For the text-containing cell, return its midpoint in [X, Y] coordinate format. 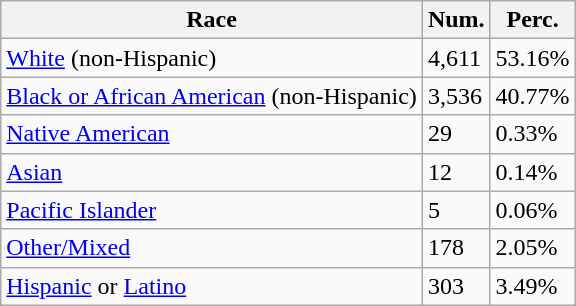
2.05% [532, 248]
178 [456, 248]
0.33% [532, 134]
0.14% [532, 172]
Perc. [532, 20]
Black or African American (non-Hispanic) [212, 96]
3.49% [532, 286]
Native American [212, 134]
0.06% [532, 210]
303 [456, 286]
Num. [456, 20]
29 [456, 134]
5 [456, 210]
4,611 [456, 58]
Asian [212, 172]
Hispanic or Latino [212, 286]
53.16% [532, 58]
3,536 [456, 96]
Other/Mixed [212, 248]
40.77% [532, 96]
White (non-Hispanic) [212, 58]
Pacific Islander [212, 210]
12 [456, 172]
Race [212, 20]
